For the text-containing cell, return its midpoint in (x, y) coordinate format. 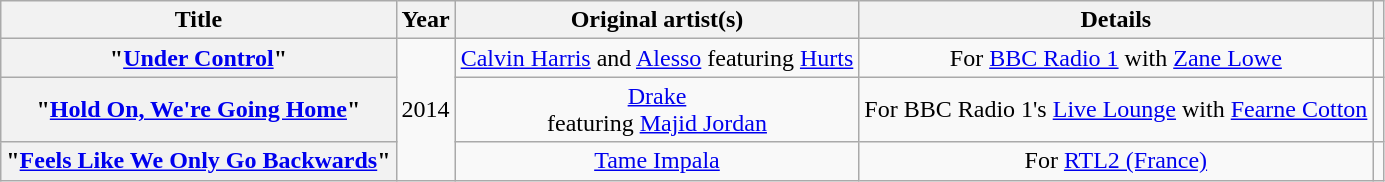
Title (198, 20)
Details (1116, 20)
"Feels Like We Only Go Backwards" (198, 161)
For BBC Radio 1's Live Lounge with Fearne Cotton (1116, 110)
For RTL2 (France) (1116, 161)
Calvin Harris and Alesso featuring Hurts (657, 58)
For BBC Radio 1 with Zane Lowe (1116, 58)
"Under Control" (198, 58)
"Hold On, We're Going Home" (198, 110)
Drakefeaturing Majid Jordan (657, 110)
Original artist(s) (657, 20)
2014 (426, 110)
Tame Impala (657, 161)
Year (426, 20)
